Detect which cell encompasses the target text, then output its [x, y] center coordinate. 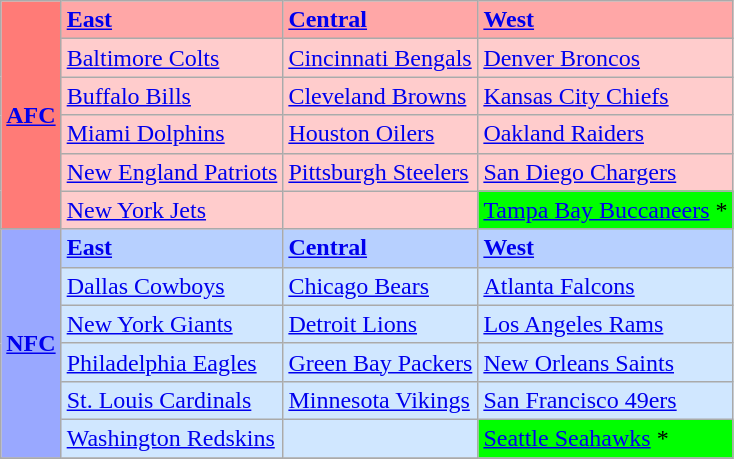
Cleveland Browns [380, 96]
Tampa Bay Buccaneers * [606, 210]
St. Louis Cardinals [172, 400]
Denver Broncos [606, 58]
Philadelphia Eagles [172, 362]
Buffalo Bills [172, 96]
San Diego Chargers [606, 172]
Pittsburgh Steelers [380, 172]
Houston Oilers [380, 134]
New York Jets [172, 210]
Oakland Raiders [606, 134]
Los Angeles Rams [606, 324]
AFC [31, 115]
Minnesota Vikings [380, 400]
NFC [31, 343]
Kansas City Chiefs [606, 96]
Dallas Cowboys [172, 286]
Miami Dolphins [172, 134]
Baltimore Colts [172, 58]
New England Patriots [172, 172]
New Orleans Saints [606, 362]
Green Bay Packers [380, 362]
Atlanta Falcons [606, 286]
San Francisco 49ers [606, 400]
Cincinnati Bengals [380, 58]
Washington Redskins [172, 438]
Chicago Bears [380, 286]
New York Giants [172, 324]
Detroit Lions [380, 324]
Seattle Seahawks * [606, 438]
